Extract the (X, Y) coordinate from the center of the cell holding the provided text.  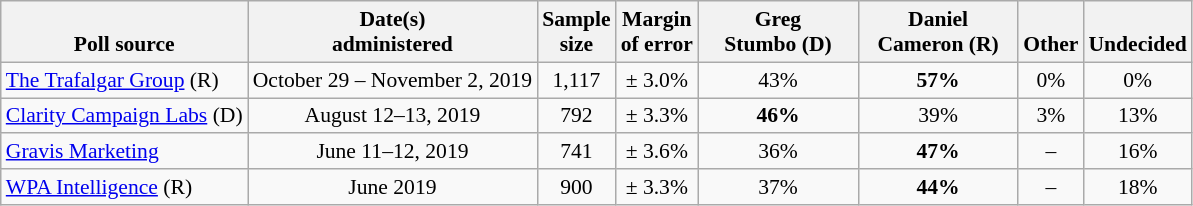
741 (576, 152)
1,117 (576, 80)
900 (576, 187)
Clarity Campaign Labs (D) (124, 116)
44% (938, 187)
± 3.6% (657, 152)
Samplesize (576, 32)
39% (938, 116)
WPA Intelligence (R) (124, 187)
Date(s)administered (393, 32)
792 (576, 116)
June 11–12, 2019 (393, 152)
Other (1050, 32)
Undecided (1137, 32)
August 12–13, 2019 (393, 116)
Marginof error (657, 32)
46% (778, 116)
16% (1137, 152)
13% (1137, 116)
47% (938, 152)
57% (938, 80)
18% (1137, 187)
The Trafalgar Group (R) (124, 80)
36% (778, 152)
3% (1050, 116)
DanielCameron (R) (938, 32)
Gravis Marketing (124, 152)
October 29 – November 2, 2019 (393, 80)
43% (778, 80)
37% (778, 187)
Poll source (124, 32)
GregStumbo (D) (778, 32)
± 3.0% (657, 80)
June 2019 (393, 187)
